Pinpoint the cell where the given text exists, returning its [x, y] midpoint coordinate. 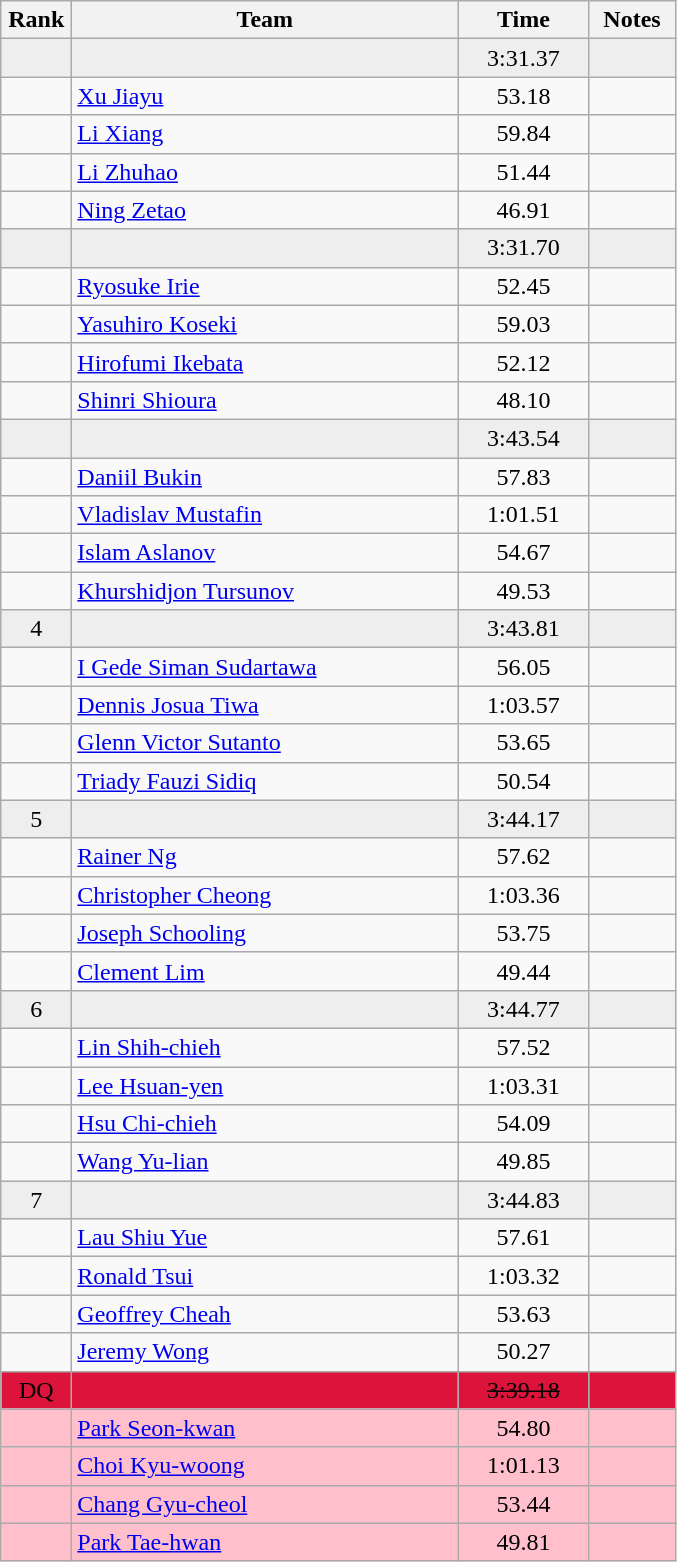
1:03.31 [524, 1085]
7 [36, 1200]
57.52 [524, 1047]
3:31.37 [524, 58]
Shinri Shioura [265, 400]
49.44 [524, 971]
51.44 [524, 172]
49.85 [524, 1162]
53.18 [524, 96]
Notes [632, 20]
Team [265, 20]
4 [36, 629]
52.45 [524, 286]
Ronald Tsui [265, 1276]
Vladislav Mustafin [265, 515]
50.54 [524, 781]
3:39.18 [524, 1390]
Hirofumi Ikebata [265, 362]
53.63 [524, 1314]
Joseph Schooling [265, 933]
Lin Shih-chieh [265, 1047]
49.53 [524, 591]
Chang Gyu-cheol [265, 1504]
57.61 [524, 1238]
3:44.83 [524, 1200]
53.44 [524, 1504]
53.75 [524, 933]
59.03 [524, 324]
3:43.54 [524, 438]
Lau Shiu Yue [265, 1238]
Rank [36, 20]
Choi Kyu-woong [265, 1466]
3:31.70 [524, 248]
56.05 [524, 667]
Ning Zetao [265, 210]
54.09 [524, 1124]
6 [36, 1009]
54.80 [524, 1428]
Ryosuke Irie [265, 286]
Christopher Cheong [265, 895]
Wang Yu-lian [265, 1162]
Yasuhiro Koseki [265, 324]
57.62 [524, 857]
5 [36, 819]
3:43.81 [524, 629]
52.12 [524, 362]
1:03.36 [524, 895]
46.91 [524, 210]
Time [524, 20]
Park Seon-kwan [265, 1428]
54.67 [524, 553]
Khurshidjon Tursunov [265, 591]
Li Zhuhao [265, 172]
57.83 [524, 477]
3:44.17 [524, 819]
1:03.32 [524, 1276]
Xu Jiayu [265, 96]
I Gede Siman Sudartawa [265, 667]
Triady Fauzi Sidiq [265, 781]
Clement Lim [265, 971]
49.81 [524, 1542]
Geoffrey Cheah [265, 1314]
Hsu Chi-chieh [265, 1124]
Dennis Josua Tiwa [265, 705]
Islam Aslanov [265, 553]
Daniil Bukin [265, 477]
1:03.57 [524, 705]
Jeremy Wong [265, 1352]
48.10 [524, 400]
59.84 [524, 134]
Rainer Ng [265, 857]
3:44.77 [524, 1009]
DQ [36, 1390]
53.65 [524, 743]
Lee Hsuan-yen [265, 1085]
Li Xiang [265, 134]
50.27 [524, 1352]
1:01.13 [524, 1466]
Park Tae-hwan [265, 1542]
1:01.51 [524, 515]
Glenn Victor Sutanto [265, 743]
